Extract the [X, Y] coordinate from the center of the cell holding the provided text.  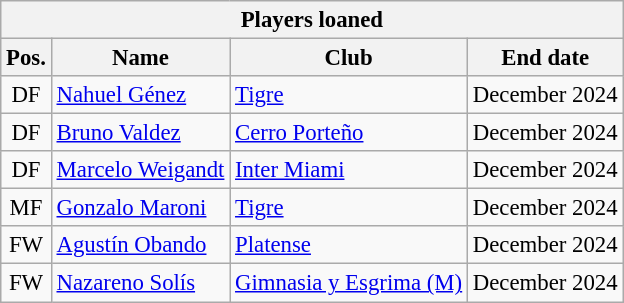
Gonzalo Maroni [140, 208]
Nazareno Solís [140, 283]
MF [26, 208]
Inter Miami [349, 170]
Club [349, 58]
Name [140, 58]
Agustín Obando [140, 245]
Gimnasia y Esgrima (M) [349, 283]
Pos. [26, 58]
Platense [349, 245]
Nahuel Génez [140, 95]
Bruno Valdez [140, 133]
Marcelo Weigandt [140, 170]
End date [544, 58]
Cerro Porteño [349, 133]
Players loaned [312, 20]
